Identify which cell holds the provided text, then report its [X, Y] central coordinate. 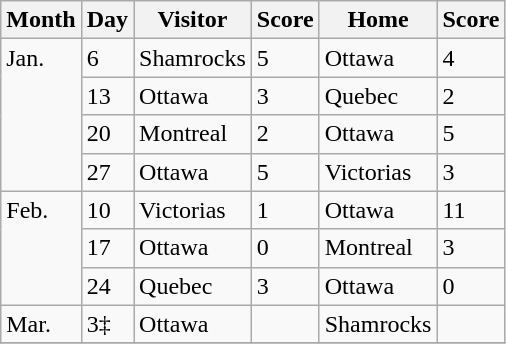
Home [378, 20]
Mar. [41, 324]
Month [41, 20]
20 [107, 134]
1 [285, 210]
27 [107, 172]
6 [107, 58]
10 [107, 210]
24 [107, 286]
3‡ [107, 324]
4 [471, 58]
Jan. [41, 115]
Day [107, 20]
17 [107, 248]
11 [471, 210]
Feb. [41, 248]
13 [107, 96]
Visitor [193, 20]
